Search for the cell housing the specified text and yield its (x, y) center coordinate. 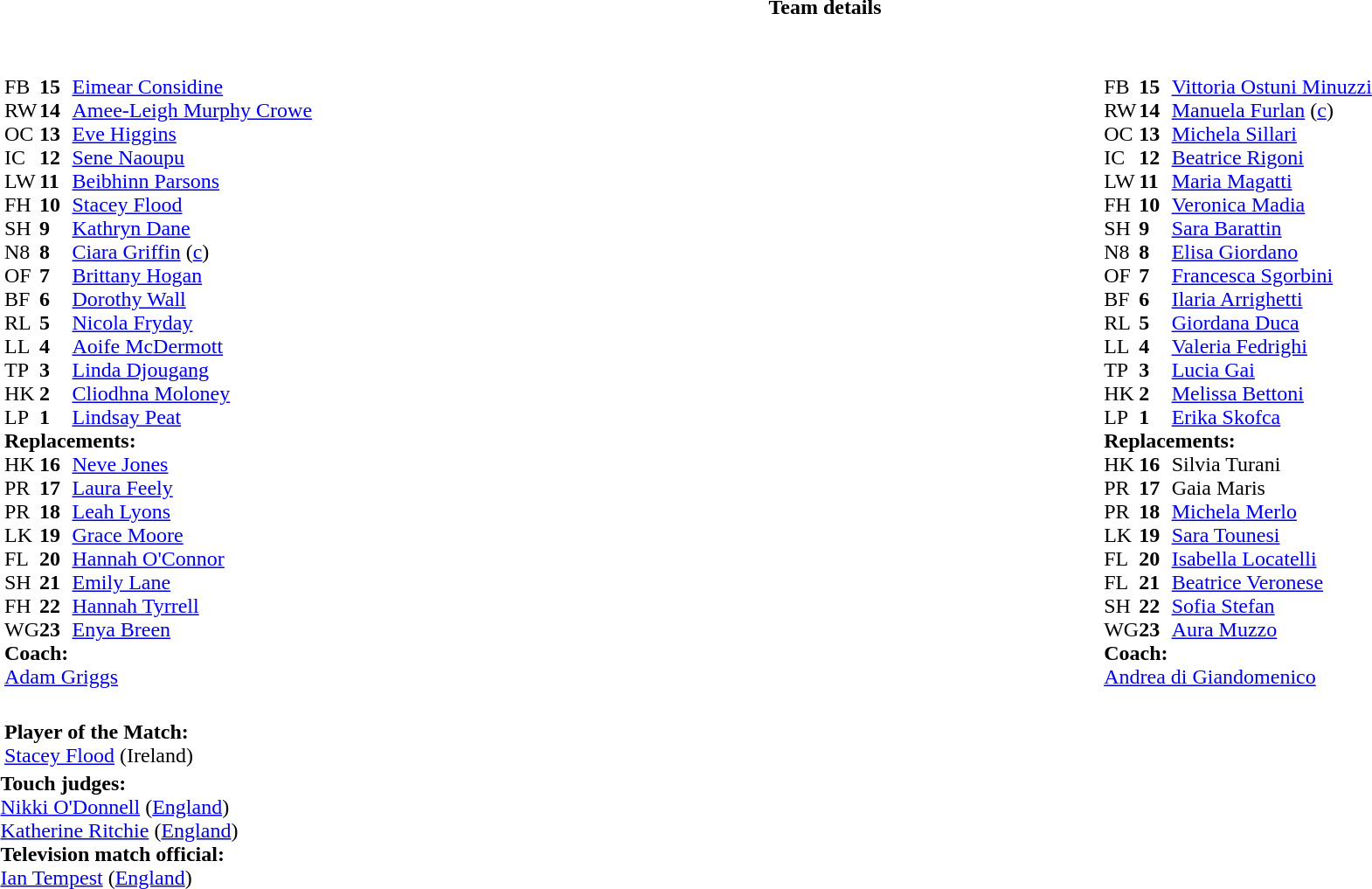
Aura Muzzo (1272, 629)
Beatrice Rigoni (1272, 157)
Neve Jones (192, 465)
Francesca Sgorbini (1272, 276)
Veronica Madia (1272, 205)
Sene Naoupu (192, 157)
Eve Higgins (192, 135)
Aoife McDermott (192, 346)
Ilaria Arrighetti (1272, 299)
Cliodhna Moloney (192, 393)
Grace Moore (192, 535)
Vittoria Ostuni Minuzzi (1272, 87)
Hannah Tyrrell (192, 607)
Beatrice Veronese (1272, 582)
Kathryn Dane (192, 229)
Erika Skofca (1272, 418)
Beibhinn Parsons (192, 182)
Andrea di Giandomenico (1237, 677)
Elisa Giordano (1272, 252)
Maria Magatti (1272, 182)
Sofia Stefan (1272, 607)
Manuela Furlan (c) (1272, 110)
Hannah O'Connor (192, 559)
Valeria Fedrighi (1272, 346)
Michela Merlo (1272, 512)
Eimear Considine (192, 87)
Isabella Locatelli (1272, 559)
Lucia Gai (1272, 371)
Michela Sillari (1272, 135)
Leah Lyons (192, 512)
Melissa Bettoni (1272, 393)
Brittany Hogan (192, 276)
Laura Feely (192, 488)
Sara Tounesi (1272, 535)
Linda Djougang (192, 371)
Gaia Maris (1272, 488)
Amee-Leigh Murphy Crowe (192, 110)
Lindsay Peat (192, 418)
Sara Barattin (1272, 229)
Ciara Griffin (c) (192, 252)
Giordana Duca (1272, 323)
Emily Lane (192, 582)
Stacey Flood (192, 205)
Adam Griggs (158, 677)
Nicola Fryday (192, 323)
Enya Breen (192, 629)
Silvia Turani (1272, 465)
Dorothy Wall (192, 299)
